Locate the cell with the specified text and output its (X, Y) center coordinate. 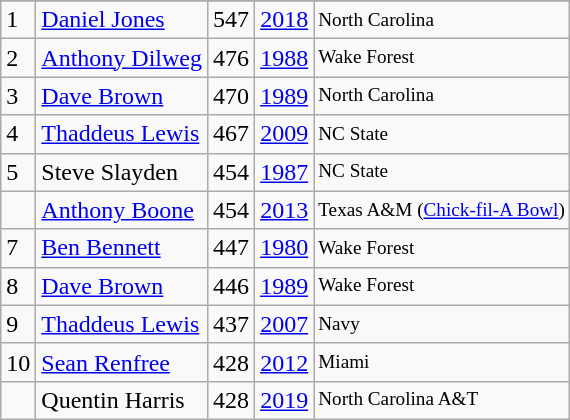
1980 (284, 248)
North Carolina A&T (442, 400)
Ben Bennett (122, 248)
10 (18, 362)
547 (232, 20)
467 (232, 134)
Quentin Harris (122, 400)
470 (232, 96)
2018 (284, 20)
447 (232, 248)
2019 (284, 400)
Navy (442, 324)
2009 (284, 134)
476 (232, 58)
1988 (284, 58)
2012 (284, 362)
1 (18, 20)
8 (18, 286)
437 (232, 324)
9 (18, 324)
Anthony Dilweg (122, 58)
Miami (442, 362)
7 (18, 248)
4 (18, 134)
3 (18, 96)
5 (18, 172)
Anthony Boone (122, 210)
Texas A&M (Chick-fil-A Bowl) (442, 210)
1987 (284, 172)
2007 (284, 324)
Steve Slayden (122, 172)
2 (18, 58)
Sean Renfree (122, 362)
Daniel Jones (122, 20)
446 (232, 286)
2013 (284, 210)
